Find where the given text appears and provide that cell's center as [X, Y] coordinate. 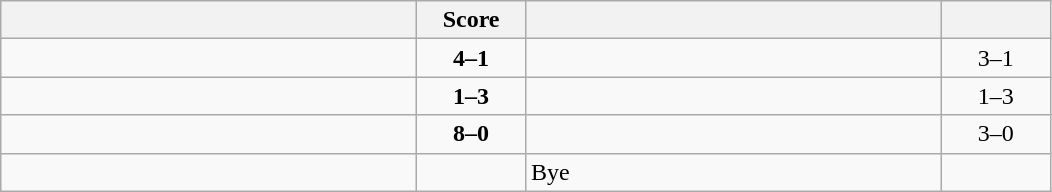
Score [472, 20]
4–1 [472, 58]
8–0 [472, 134]
3–1 [996, 58]
Bye [733, 172]
3–0 [996, 134]
